Identify which cell holds the provided text, then report its [x, y] central coordinate. 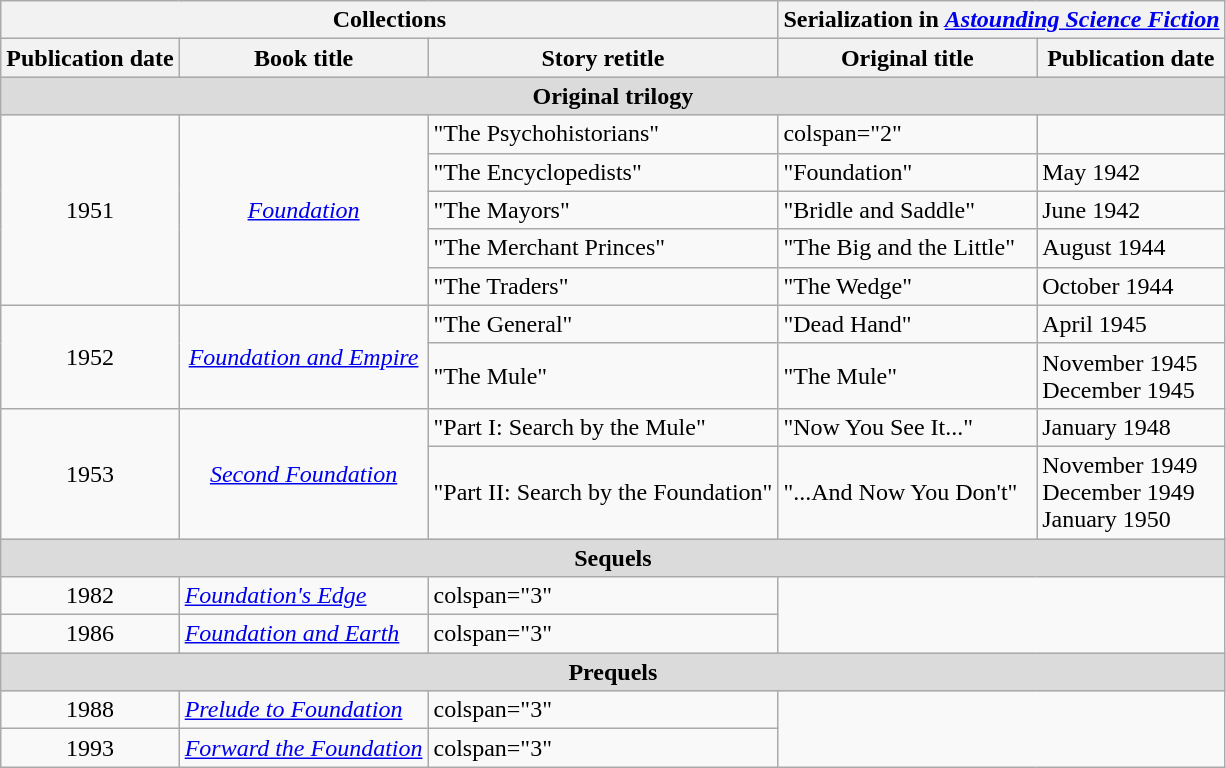
Sequels [613, 557]
Foundation [304, 210]
"Dead Hand" [908, 324]
October 1944 [1131, 286]
Book title [304, 58]
Second Foundation [304, 473]
Prequels [613, 672]
April 1945 [1131, 324]
Forward the Foundation [304, 748]
Foundation's Edge [304, 596]
Story retitle [603, 58]
"The Traders" [603, 286]
Collections [390, 20]
1982 [90, 596]
Serialization in Astounding Science Fiction [1002, 20]
November 1949 December 1949 January 1950 [1131, 492]
1952 [90, 356]
"The Wedge" [908, 286]
"The General" [603, 324]
1953 [90, 473]
"Foundation" [908, 172]
Foundation and Empire [304, 356]
"The Mayors" [603, 210]
Original trilogy [613, 96]
"Part I: Search by the Mule" [603, 427]
"The Merchant Princes" [603, 248]
1993 [90, 748]
1951 [90, 210]
Original title [908, 58]
June 1942 [1131, 210]
1988 [90, 710]
"The Encyclopedists" [603, 172]
"The Psychohistorians" [603, 134]
November 1945 December 1945 [1131, 376]
colspan="2" [908, 134]
"...And Now You Don't" [908, 492]
"The Big and the Little" [908, 248]
Foundation and Earth [304, 634]
May 1942 [1131, 172]
"Bridle and Saddle" [908, 210]
"Part II: Search by the Foundation" [603, 492]
Prelude to Foundation [304, 710]
"Now You See It..." [908, 427]
January 1948 [1131, 427]
1986 [90, 634]
August 1944 [1131, 248]
